From the cell containing the given text, extract its center point as (X, Y) coordinate. 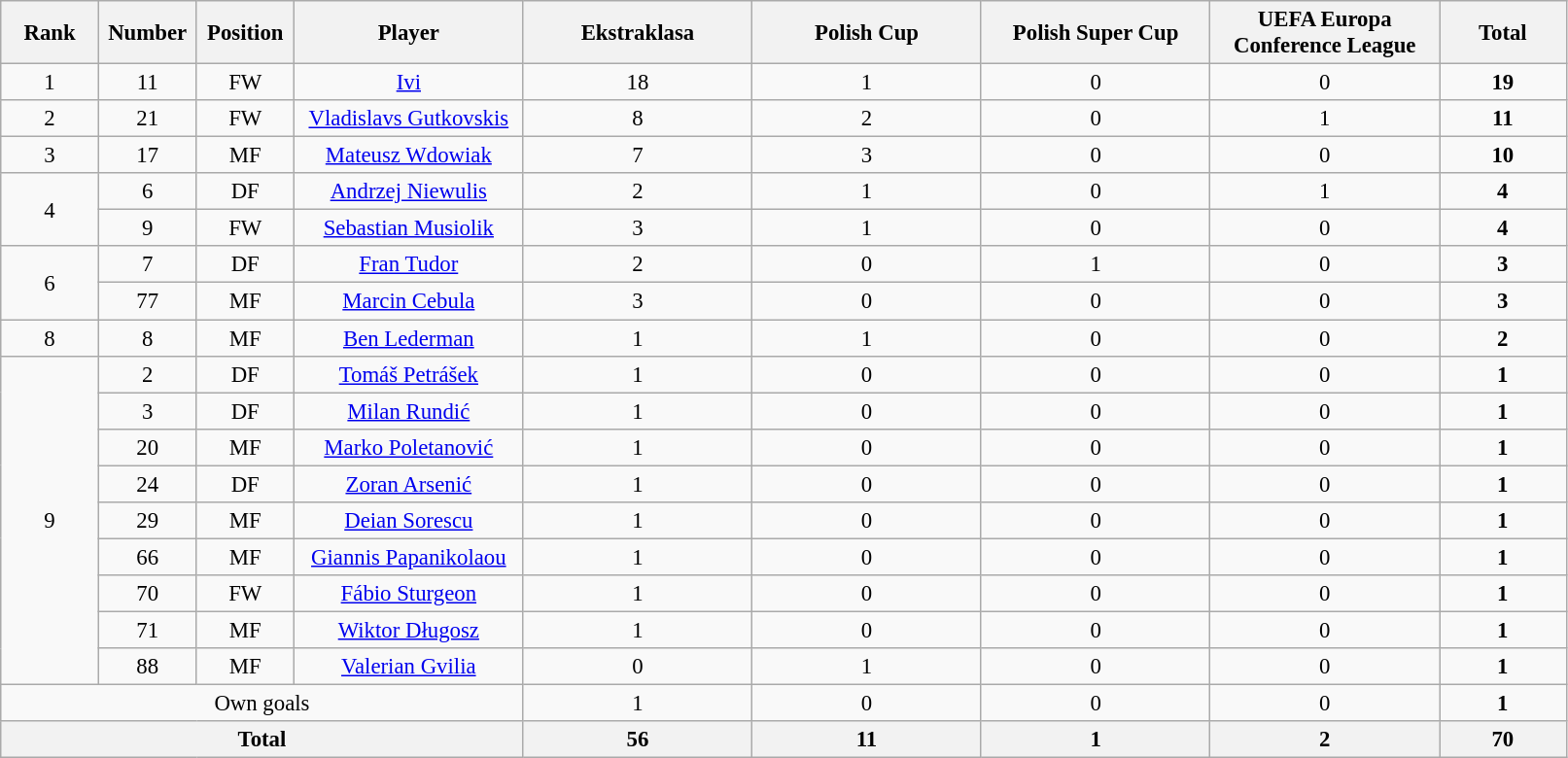
20 (148, 447)
Vladislavs Gutkovskis (409, 119)
Rank (51, 33)
Fábio Sturgeon (409, 594)
29 (148, 521)
Valerian Gvilia (409, 667)
24 (148, 484)
19 (1503, 83)
Deian Sorescu (409, 521)
Number (148, 33)
Marcin Cebula (409, 301)
21 (148, 119)
Mateusz Wdowiak (409, 155)
88 (148, 667)
Sebastian Musiolik (409, 228)
Own goals (262, 704)
Player (409, 33)
Marko Poletanović (409, 447)
Polish Cup (867, 33)
77 (148, 301)
Giannis Papanikolaou (409, 557)
18 (638, 83)
Polish Super Cup (1096, 33)
Wiktor Długosz (409, 630)
10 (1503, 155)
56 (638, 740)
Position (245, 33)
Ivi (409, 83)
Andrzej Niewulis (409, 191)
71 (148, 630)
Fran Tudor (409, 265)
UEFA Europa Conference League (1325, 33)
Milan Rundić (409, 411)
Ben Lederman (409, 338)
Zoran Arsenić (409, 484)
66 (148, 557)
Ekstraklasa (638, 33)
Tomáš Petrášek (409, 374)
17 (148, 155)
